Return the (X, Y) coordinate for the center point of the cell that contains the specified text.  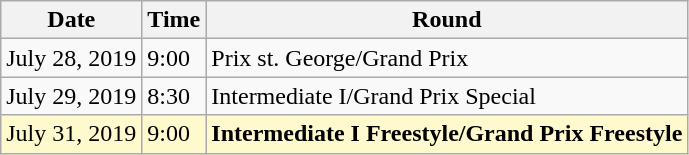
July 29, 2019 (72, 96)
8:30 (174, 96)
Round (447, 20)
July 31, 2019 (72, 134)
Prix st. George/Grand Prix (447, 58)
Time (174, 20)
Intermediate I/Grand Prix Special (447, 96)
July 28, 2019 (72, 58)
Intermediate I Freestyle/Grand Prix Freestyle (447, 134)
Date (72, 20)
